Scan for the cell matching the given text and deliver its [X, Y] coordinate at center. 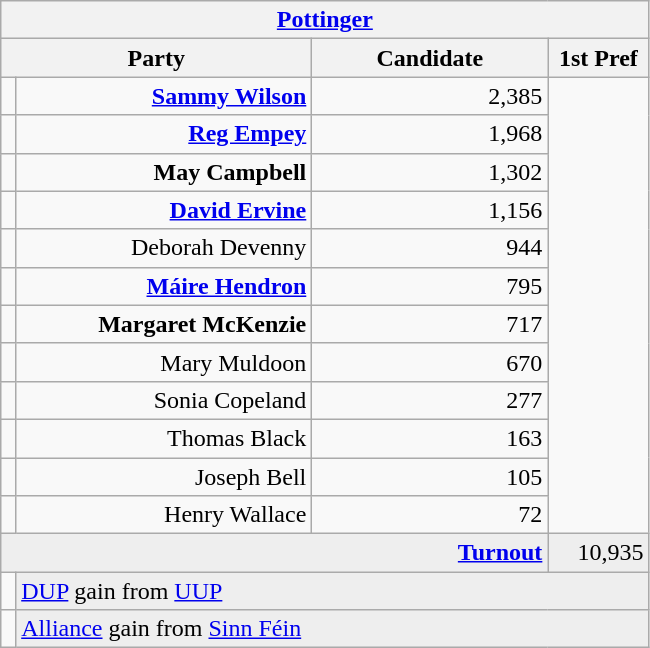
Joseph Bell [164, 477]
Reg Empey [164, 134]
795 [430, 286]
Máire Hendron [164, 286]
Thomas Black [164, 438]
Margaret McKenzie [164, 324]
David Ervine [164, 210]
Party [156, 58]
1,156 [430, 210]
Deborah Devenny [164, 248]
Mary Muldoon [164, 362]
10,935 [598, 553]
2,385 [430, 96]
Pottinger [325, 20]
105 [430, 477]
Henry Wallace [164, 515]
1,302 [430, 172]
717 [430, 324]
May Campbell [164, 172]
1,968 [430, 134]
Alliance gain from Sinn Féin [332, 629]
670 [430, 362]
Turnout [274, 553]
1st Pref [598, 58]
277 [430, 400]
163 [430, 438]
Sammy Wilson [164, 96]
944 [430, 248]
Candidate [430, 58]
DUP gain from UUP [332, 591]
Sonia Copeland [164, 400]
72 [430, 515]
